Extract the (X, Y) coordinate from the center of the cell holding the provided text.  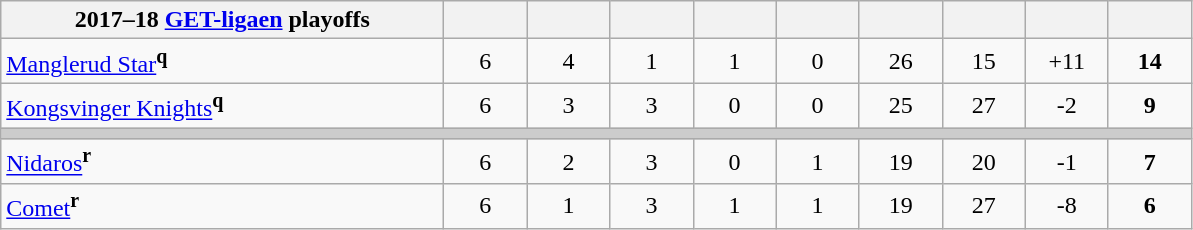
Kongsvinger Knightsq (222, 106)
2017–18 GET-ligaen playoffs (222, 20)
Manglerud Starq (222, 62)
20 (984, 162)
Nidarosr (222, 162)
9 (1150, 106)
-2 (1066, 106)
4 (568, 62)
15 (984, 62)
14 (1150, 62)
+11 (1066, 62)
2 (568, 162)
-8 (1066, 206)
25 (900, 106)
-1 (1066, 162)
26 (900, 62)
7 (1150, 162)
Cometr (222, 206)
